Scan for the cell matching the given text and deliver its (X, Y) coordinate at center. 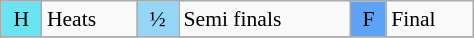
Heats (90, 19)
Final (430, 19)
H (22, 19)
½ (157, 19)
F (368, 19)
Semi finals (265, 19)
